Scan for the cell matching the given text and deliver its (x, y) coordinate at center. 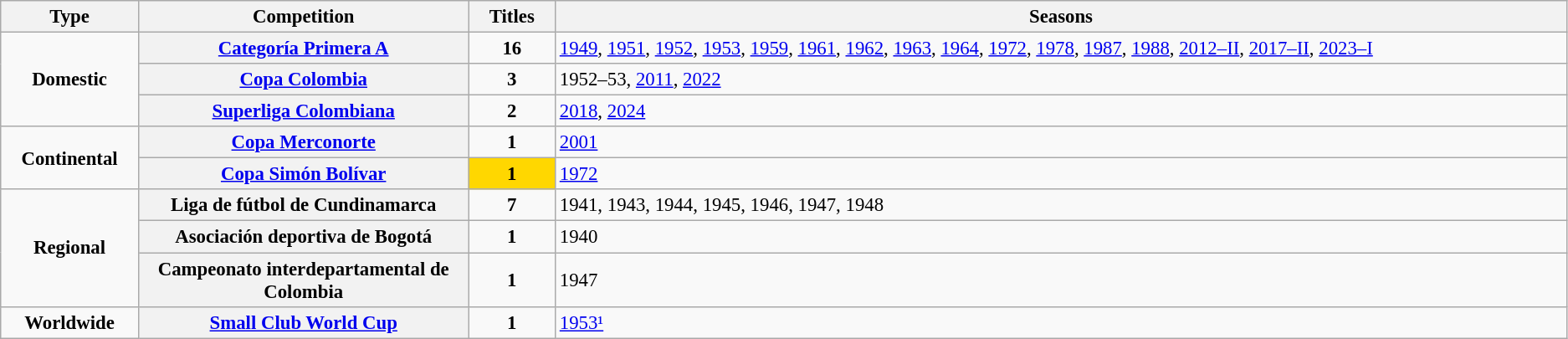
1953¹ (1061, 322)
Asociación deportiva de Bogotá (303, 237)
Worldwide (70, 322)
Seasons (1061, 17)
Titles (512, 17)
1947 (1061, 280)
Campeonato interdepartamental de Colombia (303, 280)
Copa Colombia (303, 80)
Categoría Primera A (303, 49)
1941, 1943, 1944, 1945, 1946, 1947, 1948 (1061, 205)
Copa Merconorte (303, 142)
Domestic (70, 80)
Competition (303, 17)
Type (70, 17)
2018, 2024 (1061, 111)
Copa Simón Bolívar (303, 174)
1952–53, 2011, 2022 (1061, 80)
2001 (1061, 142)
3 (512, 80)
2 (512, 111)
1972 (1061, 174)
Small Club World Cup (303, 322)
Regional (70, 248)
Continental (70, 157)
1949, 1951, 1952, 1953, 1959, 1961, 1962, 1963, 1964, 1972, 1978, 1987, 1988, 2012–II, 2017–II, 2023–I (1061, 49)
16 (512, 49)
7 (512, 205)
1940 (1061, 237)
Liga de fútbol de Cundinamarca (303, 205)
Superliga Colombiana (303, 111)
